Capture the cell that displays the provided text and extract its (x, y) central coordinate. 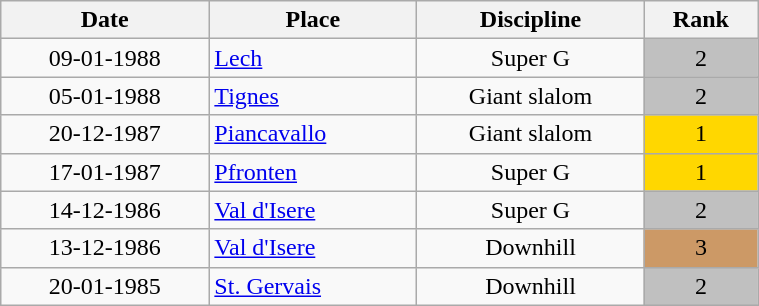
20-12-1987 (105, 134)
Rank (701, 20)
13-12-1986 (105, 248)
Tignes (313, 96)
09-01-1988 (105, 58)
Pfronten (313, 172)
Piancavallo (313, 134)
Place (313, 20)
17-01-1987 (105, 172)
Lech (313, 58)
Discipline (530, 20)
14-12-1986 (105, 210)
20-01-1985 (105, 286)
05-01-1988 (105, 96)
St. Gervais (313, 286)
Date (105, 20)
3 (701, 248)
